Detect which cell encompasses the target text, then output its (X, Y) center coordinate. 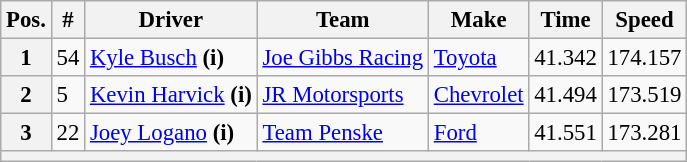
Pos. (26, 20)
# (68, 20)
3 (26, 133)
Driver (172, 20)
Team Penske (342, 133)
22 (68, 133)
Chevrolet (478, 95)
173.281 (644, 133)
Ford (478, 133)
Kevin Harvick (i) (172, 95)
Joe Gibbs Racing (342, 58)
Speed (644, 20)
174.157 (644, 58)
41.342 (566, 58)
JR Motorsports (342, 95)
173.519 (644, 95)
Kyle Busch (i) (172, 58)
41.551 (566, 133)
Joey Logano (i) (172, 133)
Team (342, 20)
41.494 (566, 95)
Make (478, 20)
54 (68, 58)
Time (566, 20)
1 (26, 58)
Toyota (478, 58)
2 (26, 95)
5 (68, 95)
